Locate the cell with the specified text and output its (x, y) center coordinate. 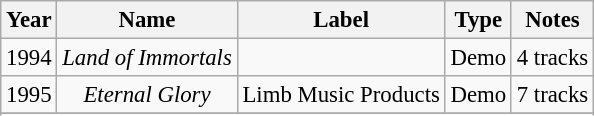
Notes (552, 20)
Type (478, 20)
7 tracks (552, 95)
4 tracks (552, 58)
Limb Music Products (341, 95)
Land of Immortals (147, 58)
1994 (29, 58)
Eternal Glory (147, 95)
1995 (29, 95)
Label (341, 20)
Year (29, 20)
Name (147, 20)
